Detect which cell encompasses the target text, then output its (X, Y) center coordinate. 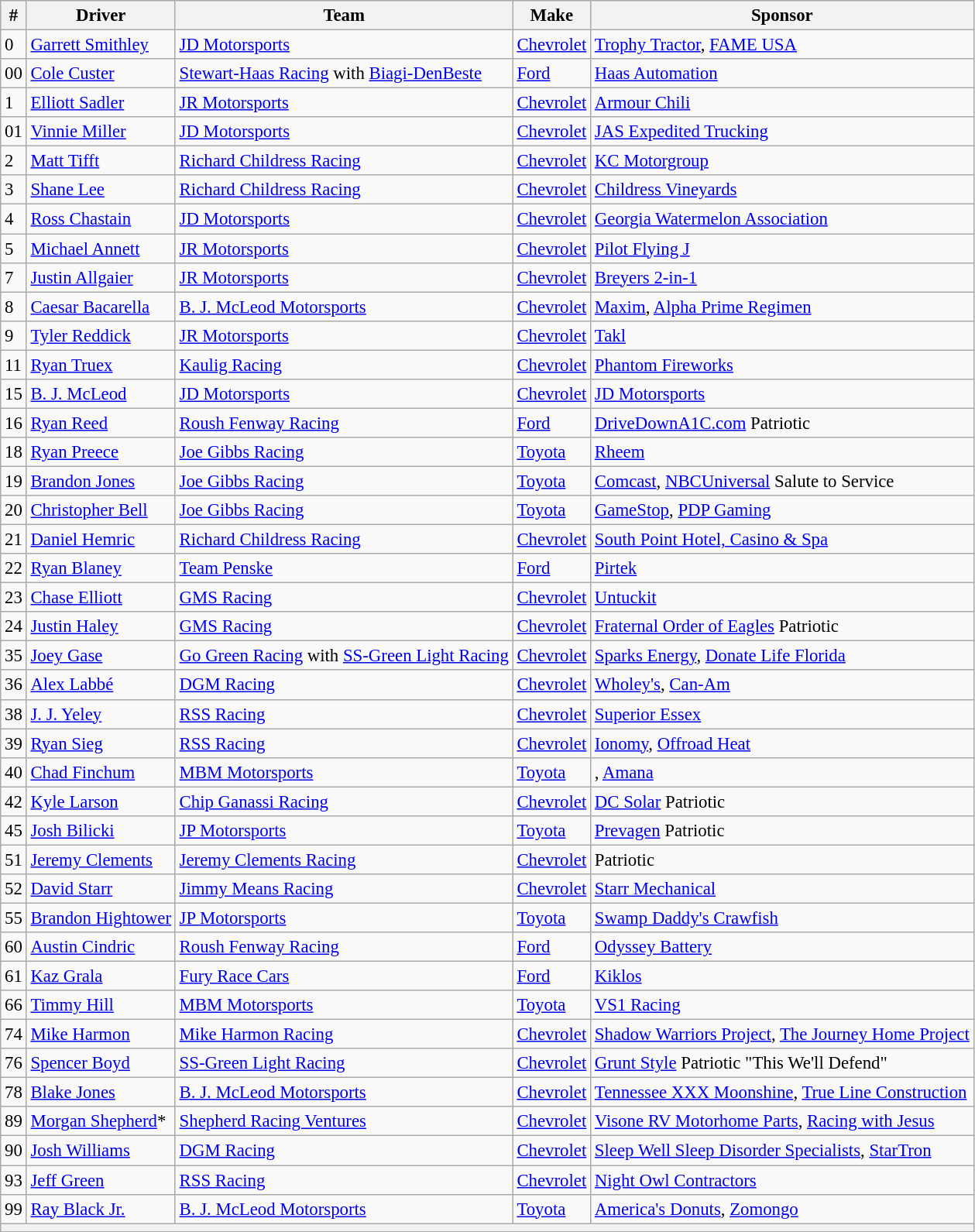
Haas Automation (782, 74)
Justin Allgaier (101, 277)
Michael Annett (101, 249)
Elliott Sadler (101, 103)
93 (14, 1180)
B. J. McLeod (101, 394)
, Amana (782, 772)
19 (14, 481)
Takl (782, 335)
Jeremy Clements (101, 860)
1 (14, 103)
Shane Lee (101, 190)
Jimmy Means Racing (344, 889)
Patriotic (782, 860)
Kaulig Racing (344, 365)
Make (551, 15)
Team Penske (344, 568)
Spencer Boyd (101, 1063)
51 (14, 860)
Pilot Flying J (782, 249)
00 (14, 74)
Sleep Well Sleep Disorder Specialists, StarTron (782, 1151)
Visone RV Motorhome Parts, Racing with Jesus (782, 1122)
Night Owl Contractors (782, 1180)
Untuckit (782, 598)
David Starr (101, 889)
Jeff Green (101, 1180)
Cole Custer (101, 74)
Mike Harmon (101, 1035)
20 (14, 510)
Mike Harmon Racing (344, 1035)
Ryan Blaney (101, 568)
JAS Expedited Trucking (782, 132)
Armour Chili (782, 103)
Driver (101, 15)
Ray Black Jr. (101, 1209)
76 (14, 1063)
J. J. Yeley (101, 714)
Vinnie Miller (101, 132)
Wholey's, Can-Am (782, 685)
Georgia Watermelon Association (782, 219)
Kiklos (782, 976)
Childress Vineyards (782, 190)
4 (14, 219)
35 (14, 656)
Caesar Bacarella (101, 307)
7 (14, 277)
42 (14, 801)
Brandon Jones (101, 481)
Grunt Style Patriotic "This We'll Defend" (782, 1063)
SS-Green Light Racing (344, 1063)
39 (14, 743)
24 (14, 626)
3 (14, 190)
Garrett Smithley (101, 45)
Joey Gase (101, 656)
23 (14, 598)
South Point Hotel, Casino & Spa (782, 540)
Shepherd Racing Ventures (344, 1122)
Kyle Larson (101, 801)
Sparks Energy, Donate Life Florida (782, 656)
18 (14, 452)
8 (14, 307)
Go Green Racing with SS-Green Light Racing (344, 656)
Matt Tifft (101, 161)
DriveDownA1C.com Patriotic (782, 423)
Austin Cindric (101, 947)
Starr Mechanical (782, 889)
Pirtek (782, 568)
Timmy Hill (101, 1005)
90 (14, 1151)
Alex Labbé (101, 685)
Breyers 2-in-1 (782, 277)
Ross Chastain (101, 219)
Brandon Hightower (101, 918)
74 (14, 1035)
# (14, 15)
52 (14, 889)
9 (14, 335)
78 (14, 1093)
Maxim, Alpha Prime Regimen (782, 307)
Odyssey Battery (782, 947)
Shadow Warriors Project, The Journey Home Project (782, 1035)
GameStop, PDP Gaming (782, 510)
Stewart-Haas Racing with Biagi-DenBeste (344, 74)
Tyler Reddick (101, 335)
Ionomy, Offroad Heat (782, 743)
Tennessee XXX Moonshine, True Line Construction (782, 1093)
Kaz Grala (101, 976)
Fraternal Order of Eagles Patriotic (782, 626)
36 (14, 685)
DC Solar Patriotic (782, 801)
Ryan Reed (101, 423)
45 (14, 831)
11 (14, 365)
Chip Ganassi Racing (344, 801)
89 (14, 1122)
Blake Jones (101, 1093)
Christopher Bell (101, 510)
66 (14, 1005)
Comcast, NBCUniversal Salute to Service (782, 481)
5 (14, 249)
60 (14, 947)
KC Motorgroup (782, 161)
21 (14, 540)
99 (14, 1209)
Chase Elliott (101, 598)
Ryan Truex (101, 365)
2 (14, 161)
Morgan Shepherd* (101, 1122)
01 (14, 132)
Ryan Sieg (101, 743)
22 (14, 568)
Chad Finchum (101, 772)
Superior Essex (782, 714)
Fury Race Cars (344, 976)
55 (14, 918)
Rheem (782, 452)
Phantom Fireworks (782, 365)
0 (14, 45)
America's Donuts, Zomongo (782, 1209)
Ryan Preece (101, 452)
Justin Haley (101, 626)
Jeremy Clements Racing (344, 860)
Team (344, 15)
61 (14, 976)
Swamp Daddy's Crawfish (782, 918)
16 (14, 423)
Josh Williams (101, 1151)
Josh Bilicki (101, 831)
40 (14, 772)
Trophy Tractor, FAME USA (782, 45)
VS1 Racing (782, 1005)
38 (14, 714)
Daniel Hemric (101, 540)
Sponsor (782, 15)
Prevagen Patriotic (782, 831)
15 (14, 394)
